Search for the cell housing the specified text and yield its (x, y) center coordinate. 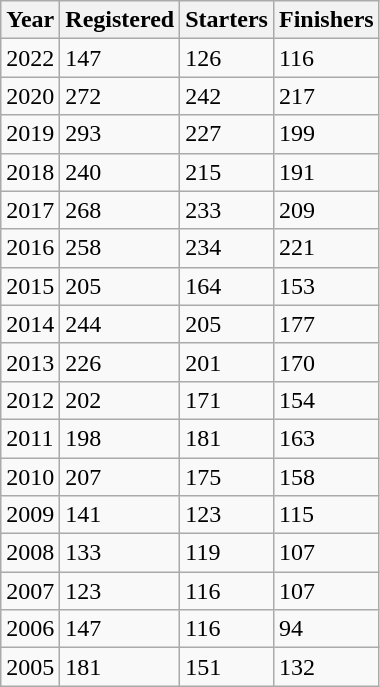
171 (227, 400)
2020 (30, 96)
217 (326, 96)
2009 (30, 515)
2015 (30, 286)
94 (326, 629)
2005 (30, 667)
234 (227, 248)
151 (227, 667)
2008 (30, 553)
226 (120, 362)
115 (326, 515)
Starters (227, 20)
2022 (30, 58)
227 (227, 134)
240 (120, 172)
201 (227, 362)
2007 (30, 591)
2019 (30, 134)
170 (326, 362)
119 (227, 553)
2006 (30, 629)
154 (326, 400)
233 (227, 210)
2011 (30, 438)
158 (326, 477)
Registered (120, 20)
133 (120, 553)
215 (227, 172)
2013 (30, 362)
163 (326, 438)
268 (120, 210)
272 (120, 96)
2018 (30, 172)
202 (120, 400)
177 (326, 324)
2014 (30, 324)
244 (120, 324)
293 (120, 134)
2017 (30, 210)
258 (120, 248)
242 (227, 96)
132 (326, 667)
198 (120, 438)
126 (227, 58)
175 (227, 477)
191 (326, 172)
141 (120, 515)
2012 (30, 400)
153 (326, 286)
Year (30, 20)
209 (326, 210)
Finishers (326, 20)
221 (326, 248)
207 (120, 477)
199 (326, 134)
164 (227, 286)
2010 (30, 477)
2016 (30, 248)
